Locate the cell with the specified text and output its (x, y) center coordinate. 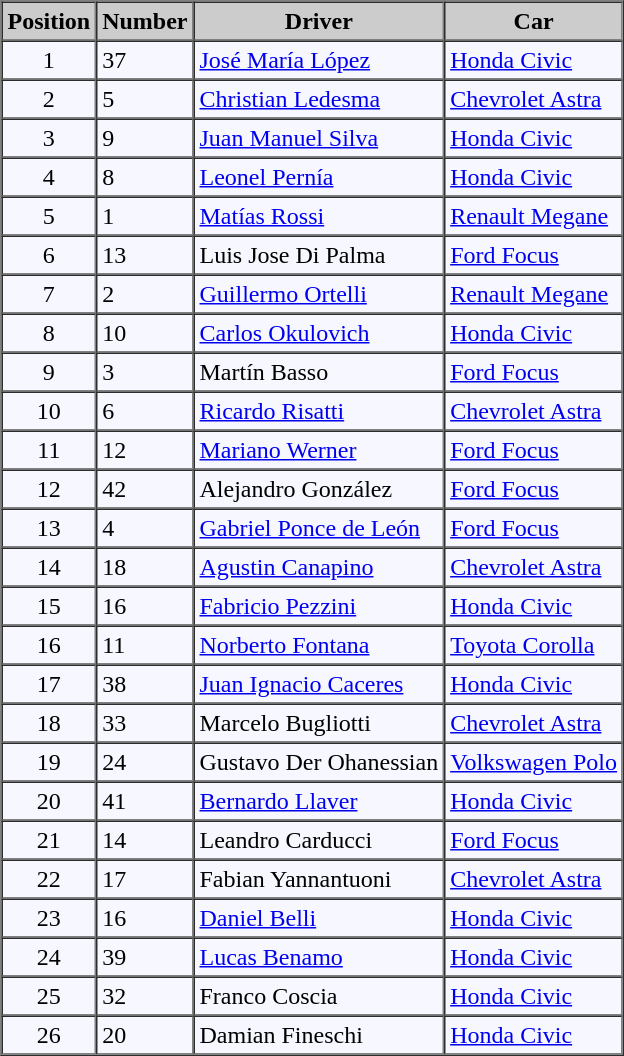
42 (144, 490)
Juan Manuel Silva (320, 138)
Leandro Carducci (320, 840)
Fabian Yannantuoni (320, 880)
19 (50, 762)
32 (144, 996)
Mariano Werner (320, 450)
Gabriel Ponce de León (320, 528)
21 (50, 840)
23 (50, 918)
Lucas Benamo (320, 958)
Agustin Canapino (320, 568)
41 (144, 802)
Franco Coscia (320, 996)
Driver (320, 22)
Leonel Pernía (320, 178)
Guillermo Ortelli (320, 294)
15 (50, 606)
Norberto Fontana (320, 646)
26 (50, 1036)
38 (144, 684)
Marcelo Bugliotti (320, 724)
Alejandro González (320, 490)
37 (144, 60)
José María López (320, 60)
7 (50, 294)
Gustavo Der Ohanessian (320, 762)
33 (144, 724)
Christian Ledesma (320, 100)
Daniel Belli (320, 918)
Martín Basso (320, 372)
Matías Rossi (320, 216)
Number (144, 22)
Luis Jose Di Palma (320, 256)
22 (50, 880)
Fabricio Pezzini (320, 606)
Volkswagen Polo (534, 762)
Ricardo Risatti (320, 412)
Toyota Corolla (534, 646)
Position (50, 22)
Damian Fineschi (320, 1036)
Car (534, 22)
Carlos Okulovich (320, 334)
Bernardo Llaver (320, 802)
25 (50, 996)
Juan Ignacio Caceres (320, 684)
39 (144, 958)
